Pinpoint the cell where the given text exists, returning its [x, y] midpoint coordinate. 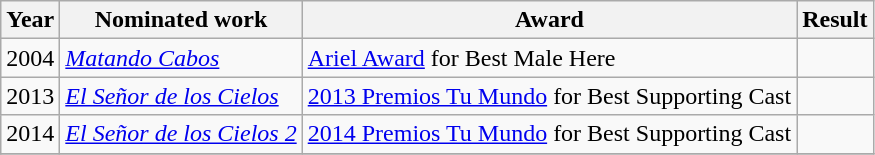
Award [549, 20]
2014 Premios Tu Mundo for Best Supporting Cast [549, 134]
2004 [30, 58]
2013 [30, 96]
El Señor de los Cielos 2 [181, 134]
Matando Cabos [181, 58]
2014 [30, 134]
El Señor de los Cielos [181, 96]
Nominated work [181, 20]
Year [30, 20]
Result [835, 20]
2013 Premios Tu Mundo for Best Supporting Cast [549, 96]
Ariel Award for Best Male Here [549, 58]
